Extract the (X, Y) coordinate from the center of the cell holding the provided text.  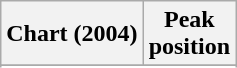
Chart (2004) (72, 34)
Peakposition (189, 34)
